Find where the given text appears and provide that cell's center as (x, y) coordinate. 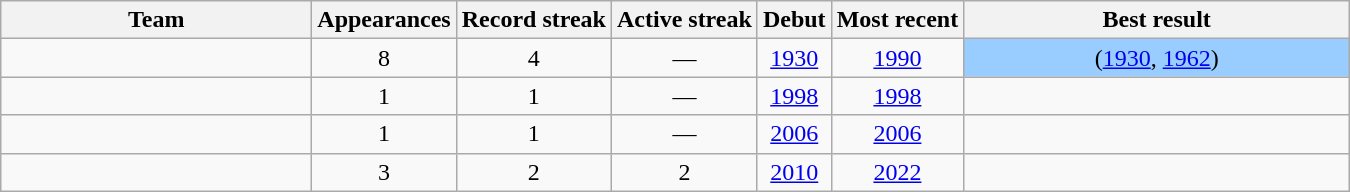
Active streak (684, 20)
8 (384, 58)
Debut (794, 20)
Record streak (534, 20)
1930 (794, 58)
Team (156, 20)
2010 (794, 172)
Most recent (898, 20)
1990 (898, 58)
3 (384, 172)
Best result (1157, 20)
Appearances (384, 20)
4 (534, 58)
(1930, 1962) (1157, 58)
2022 (898, 172)
